Capture the cell that displays the provided text and extract its (x, y) central coordinate. 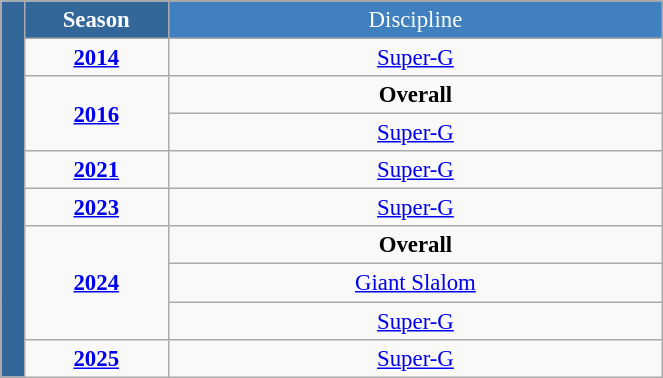
2025 (96, 358)
2023 (96, 208)
2014 (96, 58)
Discipline (416, 20)
2021 (96, 170)
Season (96, 20)
Giant Slalom (416, 283)
2016 (96, 114)
2024 (96, 282)
